Determine the (X, Y) coordinate at the center of the cell enclosing the given text.  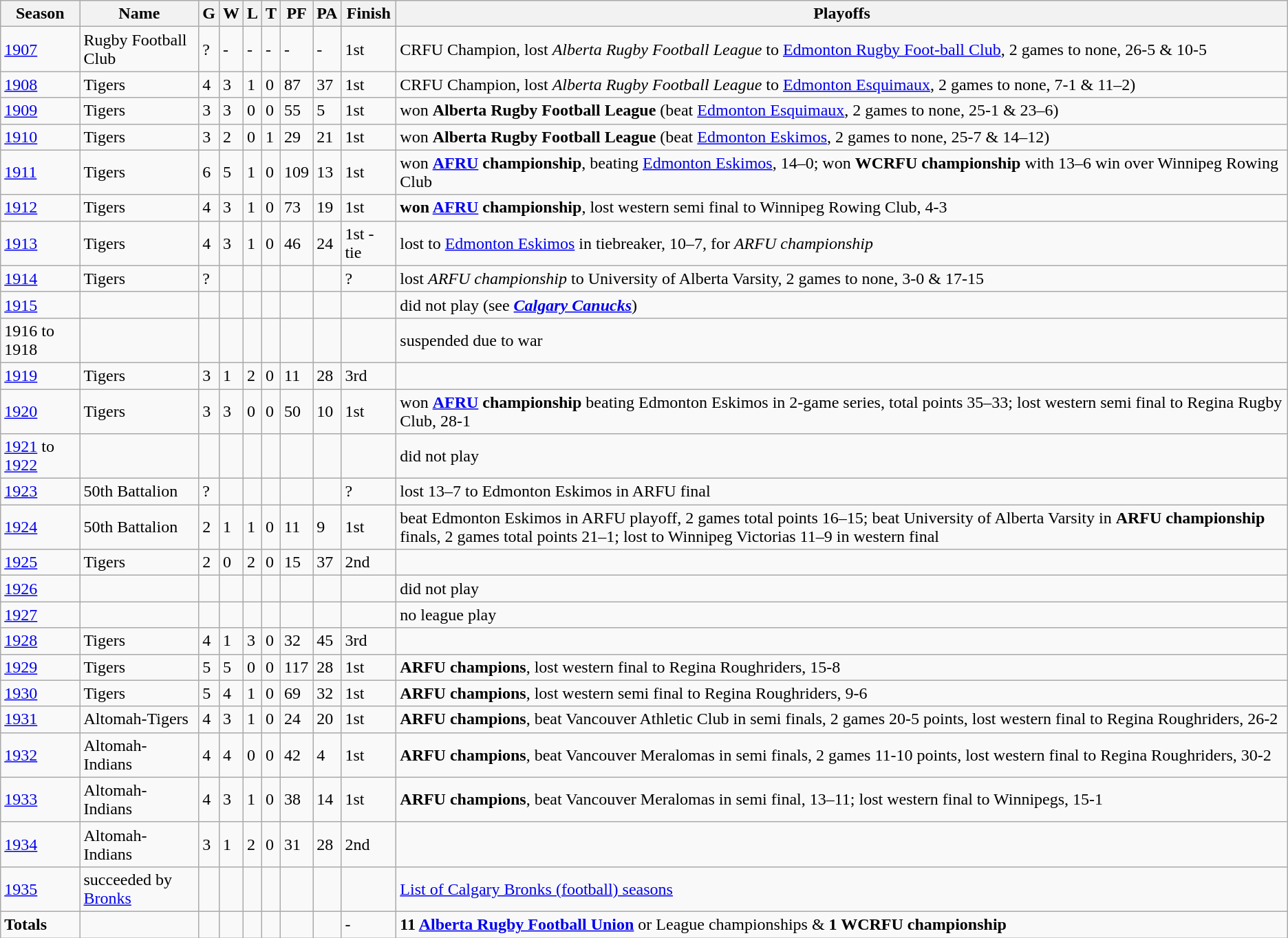
won AFRU championship beating Edmonton Eskimos in 2-game series, total points 35–33; lost western semi final to Regina Rugby Club, 28-1 (842, 411)
11 Alberta Rugby Football Union or League championships & 1 WCRFU championship (842, 924)
did not play (see Calgary Canucks) (842, 305)
succeeded by Bronks (139, 888)
1916 to 1918 (40, 340)
Rugby Football Club (139, 50)
lost to Edmonton Eskimos in tiebreaker, 10–7, for ARFU championship (842, 243)
W (231, 14)
ARFU champions, lost western semi final to Regina Roughriders, 9-6 (842, 693)
1923 (40, 492)
1924 (40, 527)
L (252, 14)
117 (297, 667)
1st - tie (369, 243)
1934 (40, 844)
21 (328, 137)
CRFU Champion, lost Alberta Rugby Football League to Edmonton Esquimaux, 2 games to none, 7-1 & 11–2) (842, 85)
19 (328, 208)
1929 (40, 667)
109 (297, 172)
won AFRU championship, beating Edmonton Eskimos, 14–0; won WCRFU championship with 13–6 win over Winnipeg Rowing Club (842, 172)
1933 (40, 799)
1931 (40, 719)
1926 (40, 589)
Season (40, 14)
ARFU champions, lost western final to Regina Roughriders, 15-8 (842, 667)
1913 (40, 243)
lost 13–7 to Edmonton Eskimos in ARFU final (842, 492)
87 (297, 85)
T (271, 14)
1915 (40, 305)
69 (297, 693)
suspended due to war (842, 340)
6 (209, 172)
1907 (40, 50)
1935 (40, 888)
1930 (40, 693)
38 (297, 799)
9 (328, 527)
45 (328, 641)
G (209, 14)
1914 (40, 279)
73 (297, 208)
1921 to 1922 (40, 457)
1908 (40, 85)
ARFU champions, beat Vancouver Meralomas in semi finals, 2 games 11-10 points, lost western final to Regina Roughriders, 30-2 (842, 755)
PA (328, 14)
Name (139, 14)
Totals (40, 924)
ARFU champions, beat Vancouver Meralomas in semi final, 13–11; lost western final to Winnipegs, 15-1 (842, 799)
1920 (40, 411)
List of Calgary Bronks (football) seasons (842, 888)
1925 (40, 563)
CRFU Champion, lost Alberta Rugby Football League to Edmonton Rugby Foot-ball Club, 2 games to none, 26-5 & 10-5 (842, 50)
Altomah-Tigers (139, 719)
1909 (40, 111)
Playoffs (842, 14)
1927 (40, 615)
1911 (40, 172)
won Alberta Rugby Football League (beat Edmonton Esquimaux, 2 games to none, 25-1 & 23–6) (842, 111)
29 (297, 137)
no league play (842, 615)
PF (297, 14)
10 (328, 411)
46 (297, 243)
Finish (369, 14)
1919 (40, 375)
1932 (40, 755)
won AFRU championship, lost western semi final to Winnipeg Rowing Club, 4-3 (842, 208)
ARFU champions, beat Vancouver Athletic Club in semi finals, 2 games 20-5 points, lost western final to Regina Roughriders, 26-2 (842, 719)
31 (297, 844)
14 (328, 799)
1910 (40, 137)
55 (297, 111)
won Alberta Rugby Football League (beat Edmonton Eskimos, 2 games to none, 25-7 & 14–12) (842, 137)
13 (328, 172)
1928 (40, 641)
lost ARFU championship to University of Alberta Varsity, 2 games to none, 3-0 & 17-15 (842, 279)
1912 (40, 208)
15 (297, 563)
20 (328, 719)
42 (297, 755)
50 (297, 411)
